Capture the cell that displays the provided text and extract its (x, y) central coordinate. 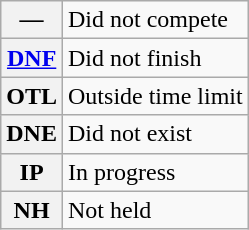
OTL (32, 96)
Outside time limit (156, 96)
— (32, 20)
IP (32, 172)
Did not compete (156, 20)
Did not exist (156, 134)
DNE (32, 134)
NH (32, 210)
Did not finish (156, 58)
DNF (32, 58)
Not held (156, 210)
In progress (156, 172)
